From the cell containing the given text, extract its center point as [x, y] coordinate. 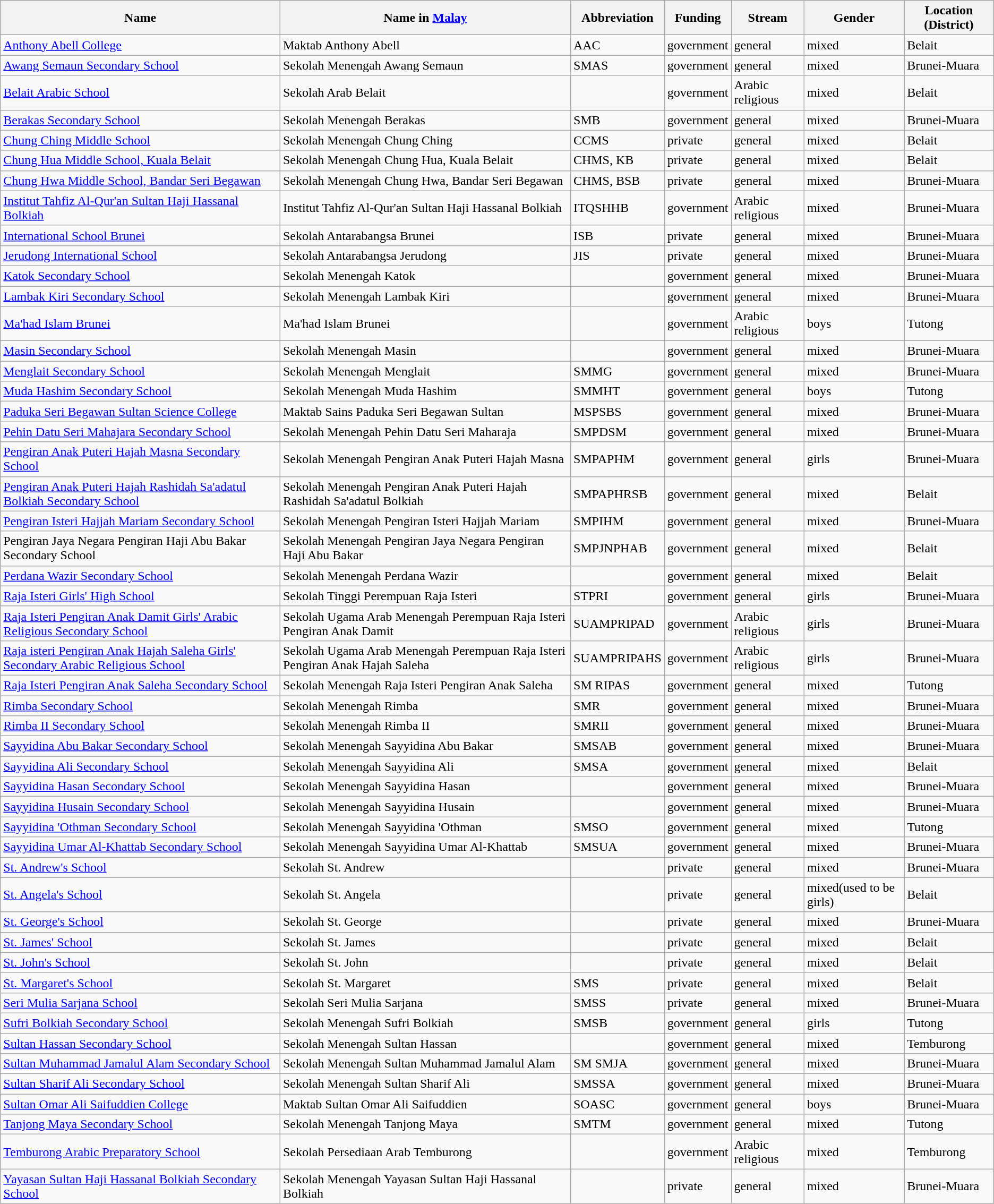
Anthony Abell College [140, 45]
Gender [854, 18]
Sultan Sharif Ali Secondary School [140, 1084]
Chung Hua Middle School, Kuala Belait [140, 160]
Masin Secondary School [140, 351]
Sekolah Persediaan Arab Temburong [425, 1151]
Maktab Sains Paduka Seri Begawan Sultan [425, 412]
Sekolah Menengah Sayyidina Hasan [425, 787]
Lambak Kiri Secondary School [140, 296]
CCMS [617, 140]
SM RIPAS [617, 685]
SMAS [617, 65]
Rimba Secondary School [140, 706]
Pengiran Anak Puteri Hajah Rashidah Sa'adatul Bolkiah Secondary School [140, 494]
Sekolah Arab Belait [425, 92]
Yayasan Sultan Haji Hassanal Bolkiah Secondary School [140, 1186]
St. Margaret's School [140, 983]
Sultan Hassan Secondary School [140, 1044]
Sekolah Tinggi Perempuan Raja Isteri [425, 596]
Raja Isteri Pengiran Anak Damit Girls' Arabic Religious Secondary School [140, 624]
SMPAPHRSB [617, 494]
SMS [617, 983]
Sekolah Menengah Sayyidina Ali [425, 766]
SMSB [617, 1023]
Temburong Arabic Preparatory School [140, 1151]
SMPJNPHAB [617, 548]
Chung Hwa Middle School, Bandar Seri Begawan [140, 181]
Sultan Muhammad Jamalul Alam Secondary School [140, 1064]
SOASC [617, 1104]
St. Andrew's School [140, 867]
Sayyidina Umar Al-Khattab Secondary School [140, 847]
Sekolah Menengah Pengiran Anak Puteri Hajah Rashidah Sa'adatul Bolkiah [425, 494]
St. George's School [140, 922]
Sekolah Menengah Chung Ching [425, 140]
Raja isteri Pengiran Anak Hajah Saleha Girls' Secondary Arabic Religious School [140, 657]
Sekolah Ugama Arab Menengah Perempuan Raja Isteri Pengiran Anak Hajah Saleha [425, 657]
SMTM [617, 1124]
MSPSBS [617, 412]
Sekolah Antarabangsa Brunei [425, 235]
Chung Ching Middle School [140, 140]
Sekolah Menengah Awang Semaun [425, 65]
SUAMPRIPAD [617, 624]
SMSUA [617, 847]
SMMG [617, 371]
SM SMJA [617, 1064]
SMRII [617, 726]
SMPDSM [617, 432]
Sekolah Menengah Masin [425, 351]
ISB [617, 235]
Rimba II Secondary School [140, 726]
AAC [617, 45]
SMMHT [617, 391]
Raja Isteri Girls' High School [140, 596]
Sayyidina Ali Secondary School [140, 766]
Katok Secondary School [140, 276]
Menglait Secondary School [140, 371]
Sekolah Menengah Menglait [425, 371]
Sekolah Menengah Tanjong Maya [425, 1124]
St. John's School [140, 962]
STPRI [617, 596]
Pengiran Jaya Negara Pengiran Haji Abu Bakar Secondary School [140, 548]
Sekolah Menengah Chung Hua, Kuala Belait [425, 160]
Tanjong Maya Secondary School [140, 1124]
Maktab Sultan Omar Ali Saifuddien [425, 1104]
Sekolah St. James [425, 942]
ITQSHHB [617, 208]
Abbreviation [617, 18]
Sekolah St. Angela [425, 894]
Sekolah Menengah Sultan Sharif Ali [425, 1084]
Awang Semaun Secondary School [140, 65]
Location (District) [949, 18]
Sekolah Seri Mulia Sarjana [425, 1003]
Sekolah St. Margaret [425, 983]
Sekolah Menengah Raja Isteri Pengiran Anak Saleha [425, 685]
Sultan Omar Ali Saifuddien College [140, 1104]
Sekolah Menengah Rimba [425, 706]
Sekolah Menengah Pengiran Jaya Negara Pengiran Haji Abu Bakar [425, 548]
Sayyidina 'Othman Secondary School [140, 827]
Name in Malay [425, 18]
Maktab Anthony Abell [425, 45]
Sufri Bolkiah Secondary School [140, 1023]
SMSO [617, 827]
Sekolah Menengah Sayyidina Abu Bakar [425, 746]
Sekolah Antarabangsa Jerudong [425, 255]
Sekolah Menengah Sayyidina Umar Al-Khattab [425, 847]
Sekolah Menengah Pehin Datu Seri Maharaja [425, 432]
SMR [617, 706]
Funding [698, 18]
SMB [617, 120]
Sekolah Menengah Sayyidina 'Othman [425, 827]
Pengiran Anak Puteri Hajah Masna Secondary School [140, 459]
Sayyidina Hasan Secondary School [140, 787]
Muda Hashim Secondary School [140, 391]
Sekolah Menengah Sufri Bolkiah [425, 1023]
Sekolah Menengah Yayasan Sultan Haji Hassanal Bolkiah [425, 1186]
International School Brunei [140, 235]
Sekolah Menengah Sultan Muhammad Jamalul Alam [425, 1064]
Raja Isteri Pengiran Anak Saleha Secondary School [140, 685]
SMSA [617, 766]
Jerudong International School [140, 255]
St. James' School [140, 942]
Stream [768, 18]
Sayyidina Husain Secondary School [140, 807]
Sekolah Menengah Pengiran Anak Puteri Hajah Masna [425, 459]
Paduka Seri Begawan Sultan Science College [140, 412]
SMPAPHM [617, 459]
Sekolah Menengah Sultan Hassan [425, 1044]
Berakas Secondary School [140, 120]
Seri Mulia Sarjana School [140, 1003]
Sekolah Menengah Chung Hwa, Bandar Seri Begawan [425, 181]
SUAMPRIPAHS [617, 657]
Sekolah Menengah Perdana Wazir [425, 576]
Sekolah St. George [425, 922]
Sekolah Menengah Pengiran Isteri Hajjah Mariam [425, 521]
SMSS [617, 1003]
Sekolah St. John [425, 962]
JIS [617, 255]
SMSSA [617, 1084]
Pengiran Isteri Hajjah Mariam Secondary School [140, 521]
Sekolah Menengah Lambak Kiri [425, 296]
CHMS, KB [617, 160]
Sekolah Menengah Muda Hashim [425, 391]
Sekolah Menengah Rimba II [425, 726]
Name [140, 18]
Pehin Datu Seri Mahajara Secondary School [140, 432]
Sekolah Menengah Katok [425, 276]
SMSAB [617, 746]
Sekolah Menengah Sayyidina Husain [425, 807]
St. Angela's School [140, 894]
Belait Arabic School [140, 92]
SMPIHM [617, 521]
Sayyidina Abu Bakar Secondary School [140, 746]
Sekolah Ugama Arab Menengah Perempuan Raja Isteri Pengiran Anak Damit [425, 624]
Sekolah Menengah Berakas [425, 120]
Sekolah St. Andrew [425, 867]
CHMS, BSB [617, 181]
mixed(used to be girls) [854, 894]
Perdana Wazir Secondary School [140, 576]
